Determine the [x, y] coordinate at the center of the cell enclosing the given text.  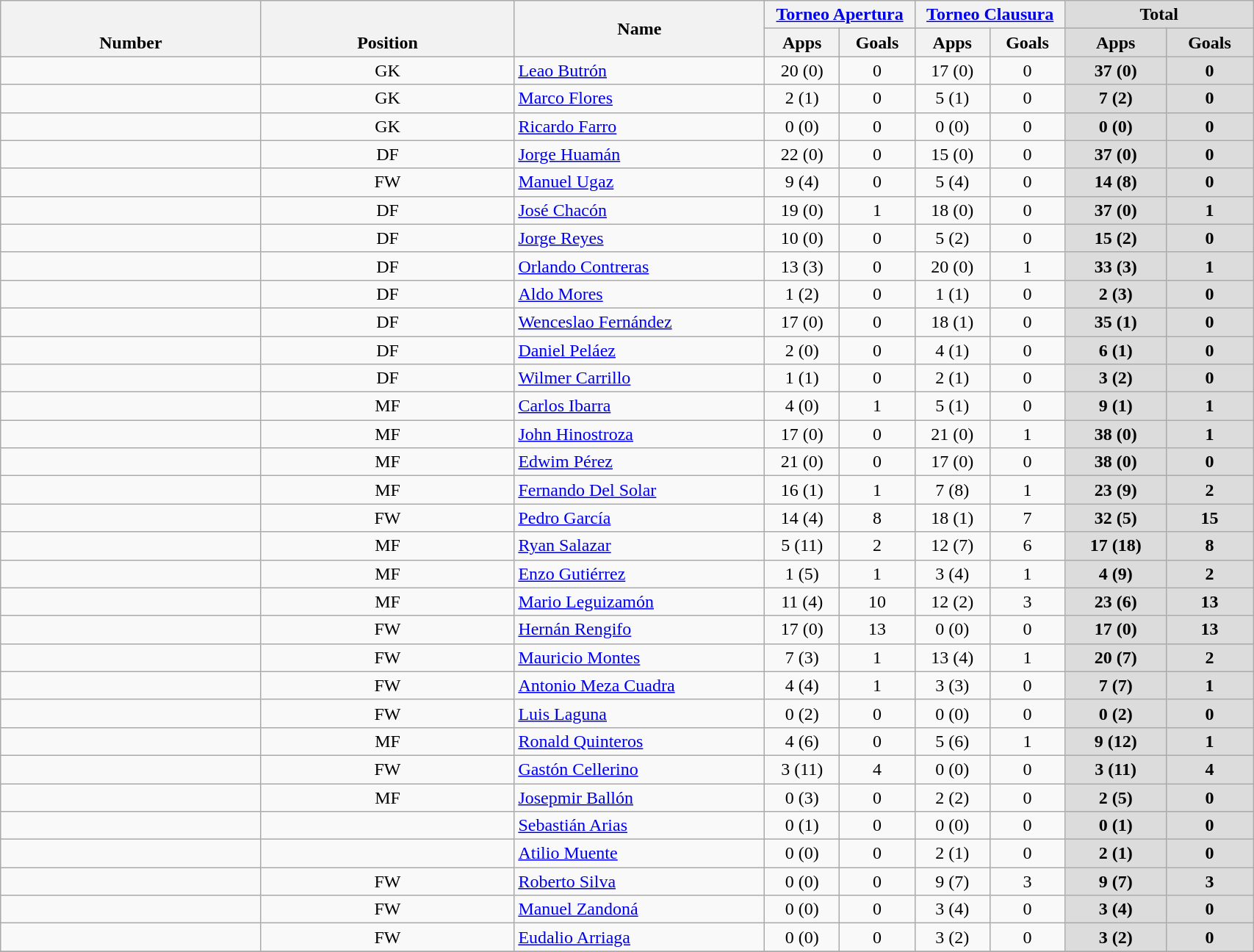
Josepmir Ballón [639, 797]
18 (0) [952, 210]
Fernando Del Solar [639, 490]
9 (1) [1115, 406]
4 (9) [1115, 574]
7 (2) [1115, 98]
3 (3) [952, 685]
23 (9) [1115, 490]
Pedro García [639, 518]
6 [1027, 546]
13 (3) [802, 266]
1 (2) [802, 294]
32 (5) [1115, 518]
Roberto Silva [639, 881]
13 (4) [952, 657]
4 (1) [952, 350]
John Hinostroza [639, 434]
Leao Butrón [639, 71]
Torneo Apertura [840, 15]
6 (1) [1115, 350]
Atilio Muente [639, 854]
2 (3) [1115, 294]
Mauricio Montes [639, 657]
José Chacón [639, 210]
Aldo Mores [639, 294]
7 [1027, 518]
22 (0) [802, 154]
5 (4) [952, 182]
Luis Laguna [639, 713]
Manuel Ugaz [639, 182]
Wenceslao Fernández [639, 322]
16 (1) [802, 490]
Jorge Reyes [639, 238]
35 (1) [1115, 322]
12 (2) [952, 602]
Enzo Gutiérrez [639, 574]
Wilmer Carrillo [639, 378]
7 (7) [1115, 685]
4 (4) [802, 685]
Ronald Quinteros [639, 741]
Orlando Contreras [639, 266]
15 (0) [952, 154]
Gastón Cellerino [639, 769]
19 (0) [802, 210]
2 (2) [952, 797]
7 (3) [802, 657]
Mario Leguizamón [639, 602]
5 (2) [952, 238]
Carlos Ibarra [639, 406]
Eudalio Arriaga [639, 937]
5 (6) [952, 741]
Ricardo Farro [639, 126]
10 (0) [802, 238]
7 (8) [952, 490]
2 (0) [802, 350]
1 (5) [802, 574]
9 (12) [1115, 741]
Jorge Huamán [639, 154]
Ryan Salazar [639, 546]
12 (7) [952, 546]
Antonio Meza Cuadra [639, 685]
11 (4) [802, 602]
Hernán Rengifo [639, 630]
20 (7) [1115, 657]
Number [131, 29]
5 (11) [802, 546]
10 [877, 602]
0 (3) [802, 797]
Edwim Pérez [639, 462]
Daniel Peláez [639, 350]
4 (0) [802, 406]
14 (8) [1115, 182]
9 (4) [802, 182]
15 (2) [1115, 238]
Name [639, 29]
Position [388, 29]
Marco Flores [639, 98]
Total [1159, 15]
4 (6) [802, 741]
15 [1209, 518]
2 (5) [1115, 797]
Sebastián Arias [639, 826]
Torneo Clausura [990, 15]
Manuel Zandoná [639, 909]
33 (3) [1115, 266]
14 (4) [802, 518]
17 (18) [1115, 546]
23 (6) [1115, 602]
